Extract the (X, Y) coordinate from the center of the cell holding the provided text.  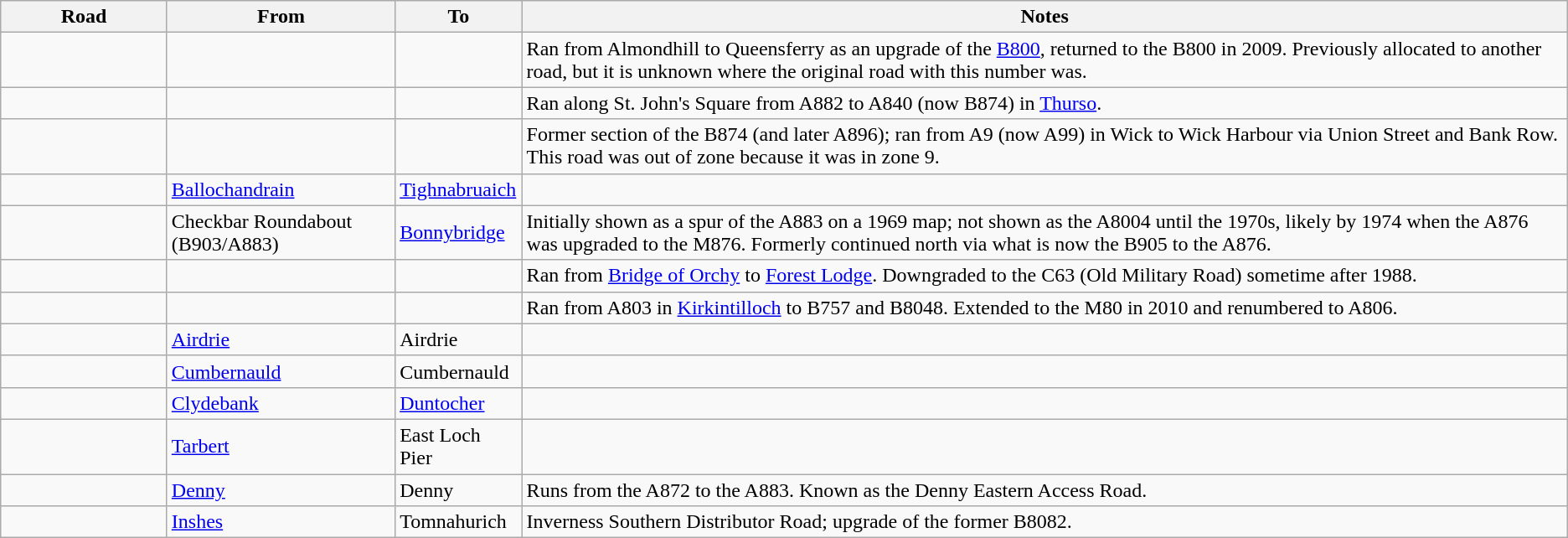
Runs from the A872 to the A883. Known as the Denny Eastern Access Road. (1044, 490)
Ballochandrain (281, 189)
Duntocher (459, 403)
Ran along St. John's Square from A882 to A840 (now B874) in Thurso. (1044, 103)
Notes (1044, 17)
Checkbar Roundabout (B903/A883) (281, 233)
To (459, 17)
From (281, 17)
Inshes (281, 522)
Tarbert (281, 446)
Tighnabruaich (459, 189)
East Loch Pier (459, 446)
Tomnahurich (459, 522)
Ran from Bridge of Orchy to Forest Lodge. Downgraded to the C63 (Old Military Road) sometime after 1988. (1044, 276)
Road (84, 17)
Bonnybridge (459, 233)
Inverness Southern Distributor Road; upgrade of the former B8082. (1044, 522)
Ran from A803 in Kirkintilloch to B757 and B8048. Extended to the M80 in 2010 and renumbered to A806. (1044, 308)
Clydebank (281, 403)
